Output the (x, y) coordinate of the center of the cell containing the given text.  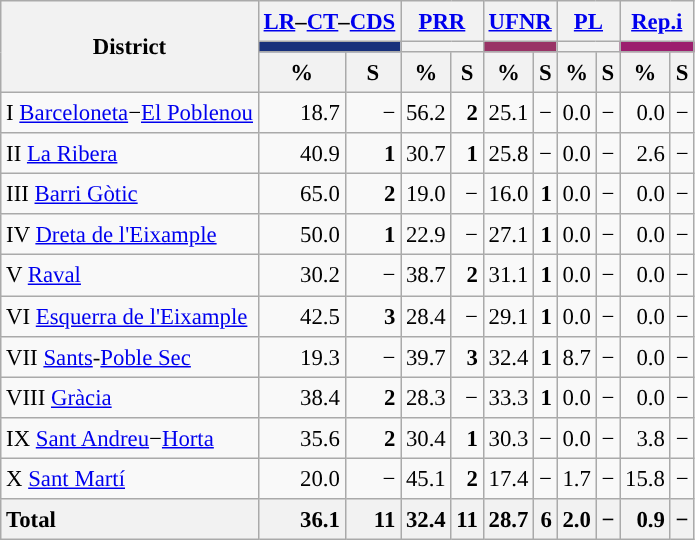
25.1 (508, 114)
3.8 (645, 438)
30.2 (302, 276)
UFNR (520, 22)
VI Esquerra de l'Eixample (130, 316)
PRR (442, 22)
VIII Gràcia (130, 398)
30.3 (508, 438)
PL (588, 22)
6 (546, 520)
LR–CT–CDS (329, 22)
22.9 (426, 234)
18.7 (302, 114)
VII Sants-Poble Sec (130, 356)
35.6 (302, 438)
Rep.i (657, 22)
15.8 (645, 478)
19.3 (302, 356)
38.4 (302, 398)
IV Dreta de l'Eixample (130, 234)
X Sant Martí (130, 478)
30.7 (426, 154)
V Raval (130, 276)
33.3 (508, 398)
II La Ribera (130, 154)
IX Sant Andreu−Horta (130, 438)
28.3 (426, 398)
20.0 (302, 478)
19.0 (426, 194)
1.7 (576, 478)
I Barceloneta−El Poblenou (130, 114)
District (130, 47)
38.7 (426, 276)
50.0 (302, 234)
Total (130, 520)
29.1 (508, 316)
0.9 (645, 520)
45.1 (426, 478)
28.7 (508, 520)
42.5 (302, 316)
40.9 (302, 154)
2.0 (576, 520)
36.1 (302, 520)
56.2 (426, 114)
39.7 (426, 356)
17.4 (508, 478)
16.0 (508, 194)
III Barri Gòtic (130, 194)
28.4 (426, 316)
65.0 (302, 194)
30.4 (426, 438)
8.7 (576, 356)
31.1 (508, 276)
2.6 (645, 154)
25.8 (508, 154)
27.1 (508, 234)
